Identify which cell holds the provided text, then report its [x, y] central coordinate. 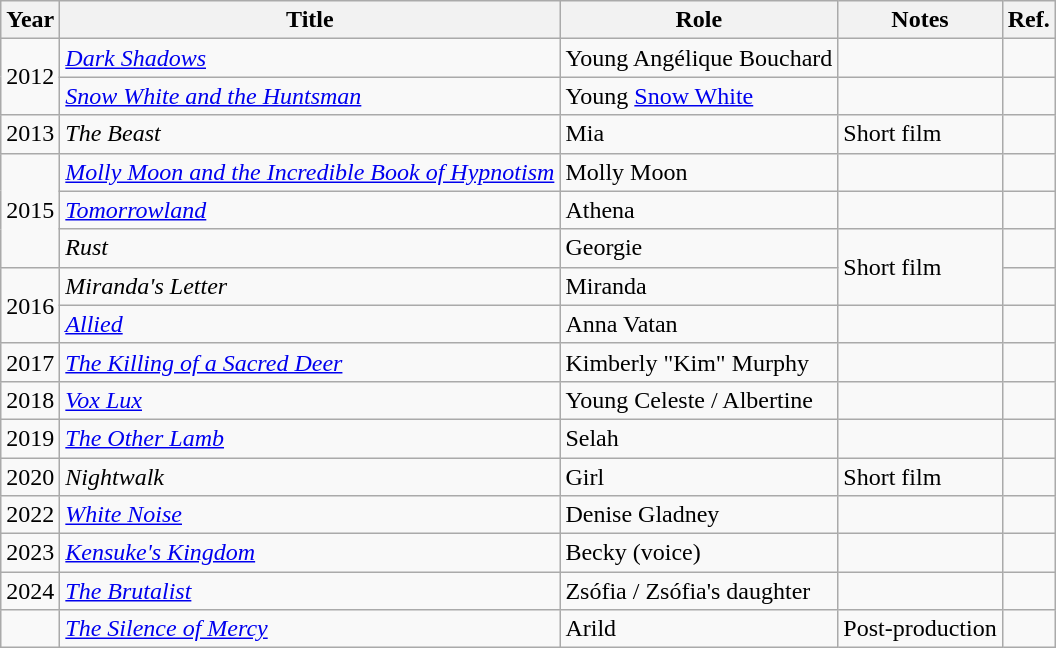
Young Celeste / Albertine [699, 400]
Vox Lux [310, 400]
Role [699, 20]
Tomorrowland [310, 210]
Selah [699, 438]
Kimberly "Kim" Murphy [699, 362]
2012 [30, 77]
Becky (voice) [699, 553]
Georgie [699, 248]
Zsófia / Zsófia's daughter [699, 591]
2023 [30, 553]
Title [310, 20]
The Other Lamb [310, 438]
2019 [30, 438]
White Noise [310, 515]
The Beast [310, 134]
Year [30, 20]
Arild [699, 629]
2015 [30, 210]
2017 [30, 362]
2024 [30, 591]
Rust [310, 248]
Anna Vatan [699, 324]
Athena [699, 210]
Miranda's Letter [310, 286]
Girl [699, 477]
Mia [699, 134]
Post-production [920, 629]
2020 [30, 477]
Young Snow White [699, 96]
The Brutalist [310, 591]
Molly Moon and the Incredible Book of Hypnotism [310, 172]
Dark Shadows [310, 58]
Molly Moon [699, 172]
The Killing of a Sacred Deer [310, 362]
Notes [920, 20]
Nightwalk [310, 477]
Allied [310, 324]
Kensuke's Kingdom [310, 553]
The Silence of Mercy [310, 629]
2016 [30, 305]
Snow White and the Huntsman [310, 96]
Young Angélique Bouchard [699, 58]
Ref. [1028, 20]
2018 [30, 400]
Denise Gladney [699, 515]
2022 [30, 515]
Miranda [699, 286]
2013 [30, 134]
